Extract the [x, y] coordinate from the center of the cell holding the provided text.  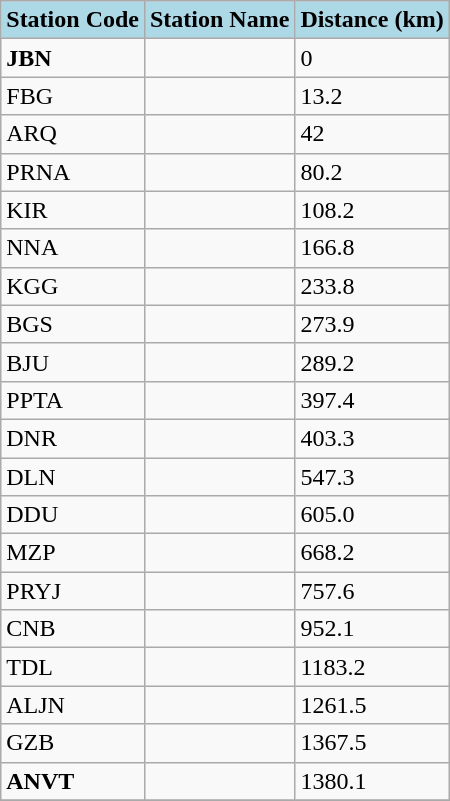
ALJN [73, 705]
DNR [73, 438]
668.2 [372, 553]
42 [372, 134]
NNA [73, 248]
108.2 [372, 210]
1261.5 [372, 705]
BGS [73, 324]
233.8 [372, 286]
CNB [73, 629]
Station Code [73, 20]
BJU [73, 362]
Station Name [219, 20]
TDL [73, 667]
Distance (km) [372, 20]
757.6 [372, 591]
952.1 [372, 629]
GZB [73, 743]
DDU [73, 515]
1183.2 [372, 667]
PRNA [73, 172]
MZP [73, 553]
397.4 [372, 400]
13.2 [372, 96]
166.8 [372, 248]
80.2 [372, 172]
KGG [73, 286]
547.3 [372, 477]
JBN [73, 58]
ARQ [73, 134]
PRYJ [73, 591]
0 [372, 58]
DLN [73, 477]
PPTA [73, 400]
273.9 [372, 324]
1380.1 [372, 781]
605.0 [372, 515]
ANVT [73, 781]
1367.5 [372, 743]
403.3 [372, 438]
289.2 [372, 362]
KIR [73, 210]
FBG [73, 96]
